Pinpoint the cell where the given text exists, returning its (X, Y) midpoint coordinate. 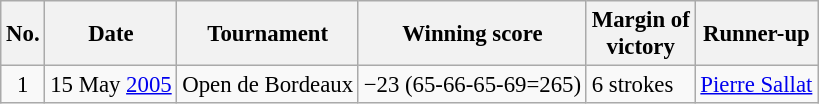
Open de Bordeaux (268, 85)
6 strokes (640, 85)
Tournament (268, 34)
Date (111, 34)
Pierre Sallat (756, 85)
1 (23, 85)
Runner-up (756, 34)
Margin ofvictory (640, 34)
15 May 2005 (111, 85)
Winning score (472, 34)
−23 (65-66-65-69=265) (472, 85)
No. (23, 34)
